Capture the cell that displays the provided text and extract its (X, Y) central coordinate. 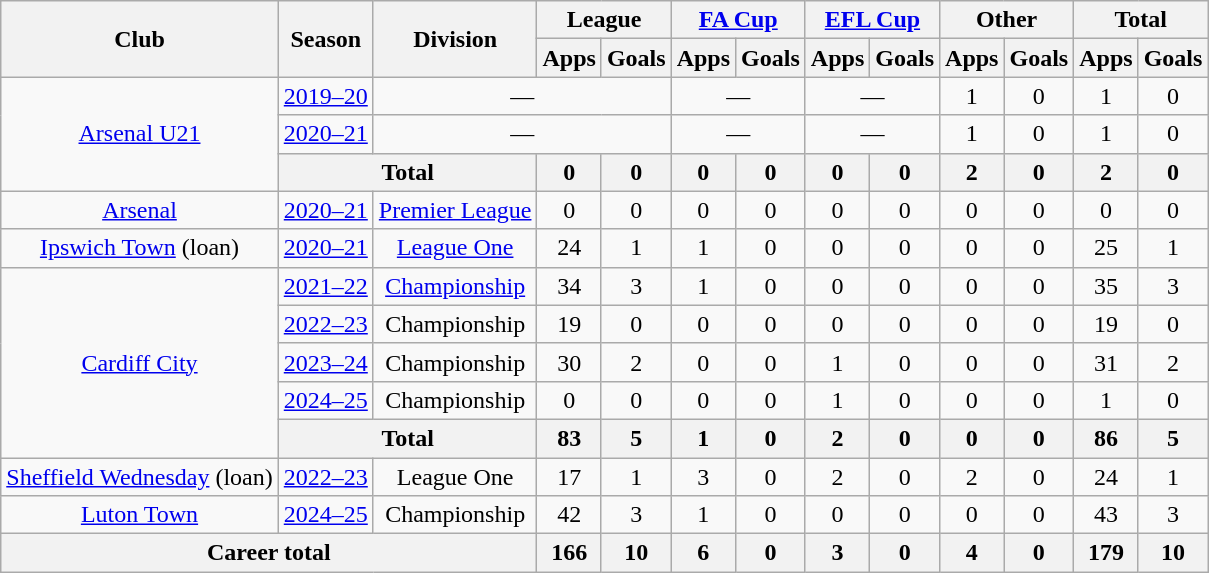
35 (1106, 286)
30 (569, 362)
83 (569, 438)
2019–20 (326, 96)
EFL Cup (872, 20)
Sheffield Wednesday (loan) (140, 477)
43 (1106, 515)
4 (972, 553)
31 (1106, 362)
Club (140, 39)
Premier League (455, 210)
Luton Town (140, 515)
2021–22 (326, 286)
Season (326, 39)
42 (569, 515)
2023–24 (326, 362)
Other (1007, 20)
Career total (269, 553)
FA Cup (738, 20)
34 (569, 286)
25 (1106, 248)
17 (569, 477)
Arsenal U21 (140, 134)
League (604, 20)
Cardiff City (140, 362)
6 (703, 553)
Ipswich Town (loan) (140, 248)
Division (455, 39)
86 (1106, 438)
179 (1106, 553)
166 (569, 553)
Arsenal (140, 210)
